Pinpoint the cell where the given text exists, returning its (X, Y) midpoint coordinate. 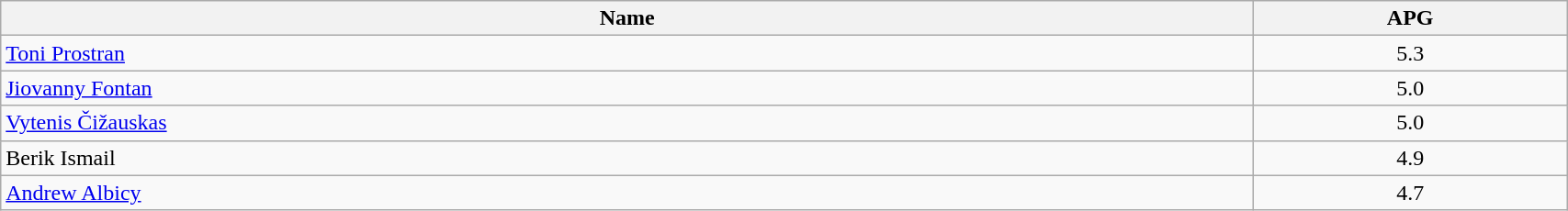
4.7 (1411, 193)
Berik Ismail (627, 158)
Andrew Albicy (627, 193)
5.3 (1411, 53)
Toni Prostran (627, 53)
APG (1411, 18)
Name (627, 18)
4.9 (1411, 158)
Jiovanny Fontan (627, 88)
Vytenis Čižauskas (627, 123)
